Provide the (x, y) coordinate of the cell's center where the given text is located.  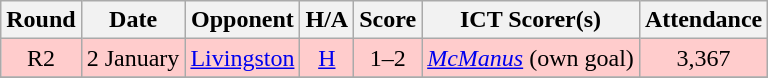
3,367 (703, 58)
Round (41, 20)
Opponent (242, 20)
Date (133, 20)
H (327, 58)
2 January (133, 58)
McManus (own goal) (531, 58)
Attendance (703, 20)
H/A (327, 20)
Livingston (242, 58)
Score (388, 20)
R2 (41, 58)
ICT Scorer(s) (531, 20)
1–2 (388, 58)
